Determine the (x, y) coordinate at the center of the cell enclosing the given text.  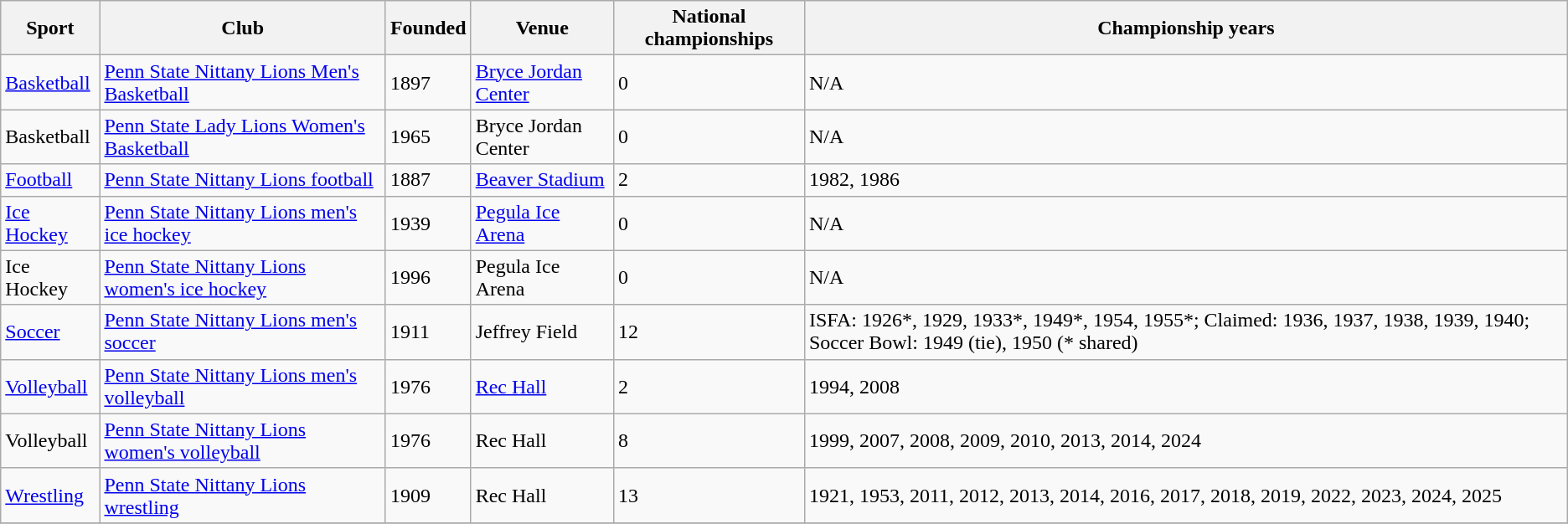
1982, 1986 (1186, 180)
1994, 2008 (1186, 387)
Penn State Lady Lions Women's Basketball (243, 137)
Founded (428, 28)
1887 (428, 180)
Penn State Nittany Lions men's soccer (243, 331)
1921, 1953, 2011, 2012, 2013, 2014, 2016, 2017, 2018, 2019, 2022, 2023, 2024, 2025 (1186, 496)
1909 (428, 496)
13 (709, 496)
12 (709, 331)
Venue (542, 28)
Penn State Nittany Lions men's volleyball (243, 387)
1939 (428, 223)
Penn State Nittany Lions men's ice hockey (243, 223)
1897 (428, 82)
National championships (709, 28)
Wrestling (50, 496)
1996 (428, 278)
Football (50, 180)
1965 (428, 137)
Penn State Nittany Lions football (243, 180)
Penn State Nittany Lions women's ice hockey (243, 278)
Penn State Nittany Lions Men's Basketball (243, 82)
ISFA: 1926*, 1929, 1933*, 1949*, 1954, 1955*; Claimed: 1936, 1937, 1938, 1939, 1940; Soccer Bowl: 1949 (tie), 1950 (* shared) (1186, 331)
Penn State Nittany Lions women's volleyball (243, 440)
Club (243, 28)
8 (709, 440)
Jeffrey Field (542, 331)
Championship years (1186, 28)
1999, 2007, 2008, 2009, 2010, 2013, 2014, 2024 (1186, 440)
Soccer (50, 331)
1911 (428, 331)
Penn State Nittany Lions wrestling (243, 496)
Sport (50, 28)
Beaver Stadium (542, 180)
